Search for the cell housing the specified text and yield its [X, Y] center coordinate. 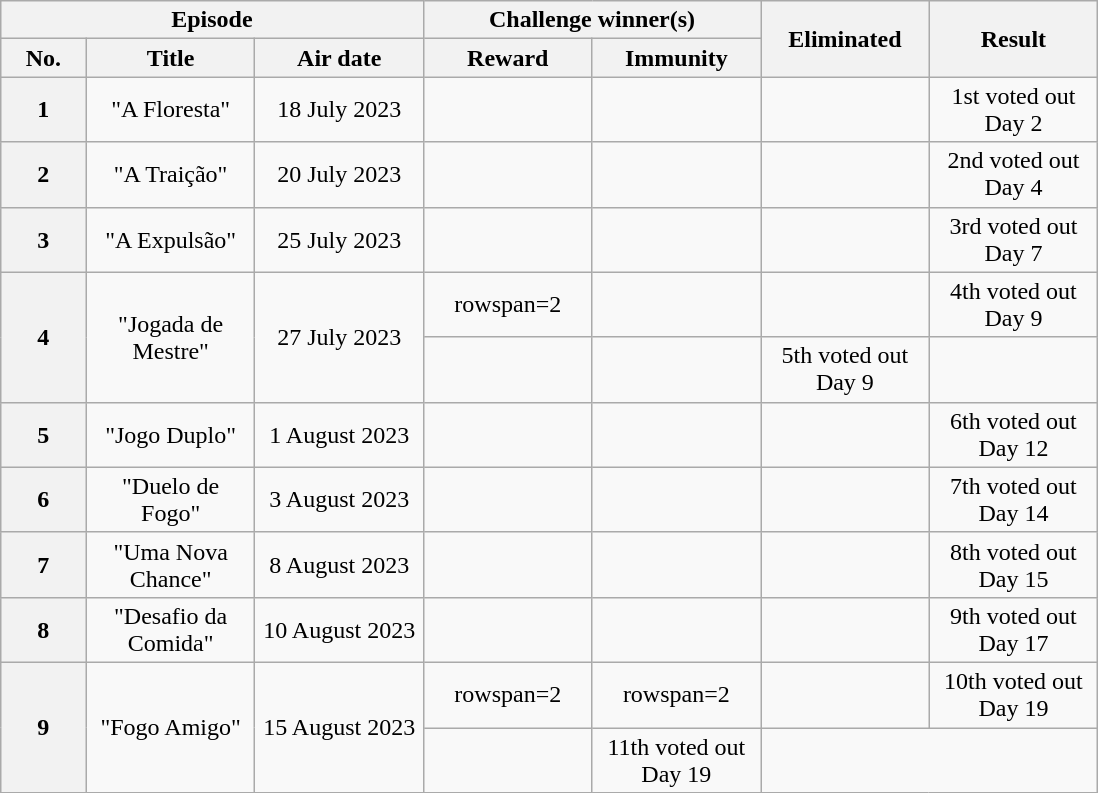
3 August 2023 [340, 500]
20 July 2023 [340, 174]
4th voted outDay 9 [1014, 304]
27 July 2023 [340, 337]
4 [43, 337]
5 [43, 434]
"A Traição" [170, 174]
"Jogo Duplo" [170, 434]
11th voted outDay 19 [676, 760]
8 August 2023 [340, 564]
3 [43, 240]
"Jogada de Mestre" [170, 337]
15 August 2023 [340, 727]
Title [170, 58]
18 July 2023 [340, 110]
3rd voted outDay 7 [1014, 240]
"Uma Nova Chance" [170, 564]
10 August 2023 [340, 630]
8th voted outDay 15 [1014, 564]
Episode [212, 20]
2 [43, 174]
5th voted outDay 9 [846, 370]
1st voted outDay 2 [1014, 110]
Air date [340, 58]
No. [43, 58]
7 [43, 564]
Reward [508, 58]
10th voted outDay 19 [1014, 694]
2nd voted outDay 4 [1014, 174]
Result [1014, 39]
"Desafio da Comida" [170, 630]
9th voted outDay 17 [1014, 630]
6 [43, 500]
1 [43, 110]
"A Floresta" [170, 110]
Immunity [676, 58]
7th voted outDay 14 [1014, 500]
8 [43, 630]
Challenge winner(s) [592, 20]
1 August 2023 [340, 434]
6th voted outDay 12 [1014, 434]
25 July 2023 [340, 240]
"Duelo de Fogo" [170, 500]
Eliminated [846, 39]
9 [43, 727]
"A Expulsão" [170, 240]
"Fogo Amigo" [170, 727]
